Scan for the cell matching the given text and deliver its [x, y] coordinate at center. 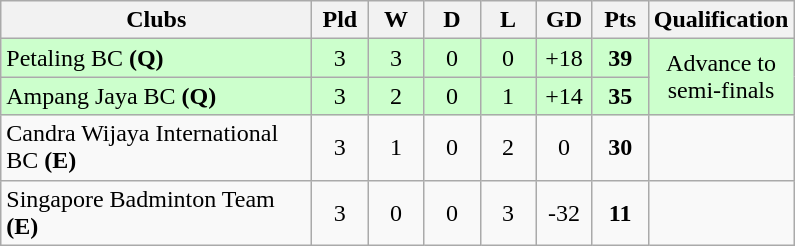
-32 [564, 212]
Ampang Jaya BC (Q) [156, 96]
Candra Wijaya International BC (E) [156, 148]
Singapore Badminton Team (E) [156, 212]
Pts [620, 20]
W [396, 20]
Advance to semi-finals [721, 77]
GD [564, 20]
30 [620, 148]
39 [620, 58]
+18 [564, 58]
Qualification [721, 20]
+14 [564, 96]
D [452, 20]
Pld [340, 20]
35 [620, 96]
Clubs [156, 20]
Petaling BC (Q) [156, 58]
11 [620, 212]
L [508, 20]
